Return (x, y) of the center of cell containing provided text 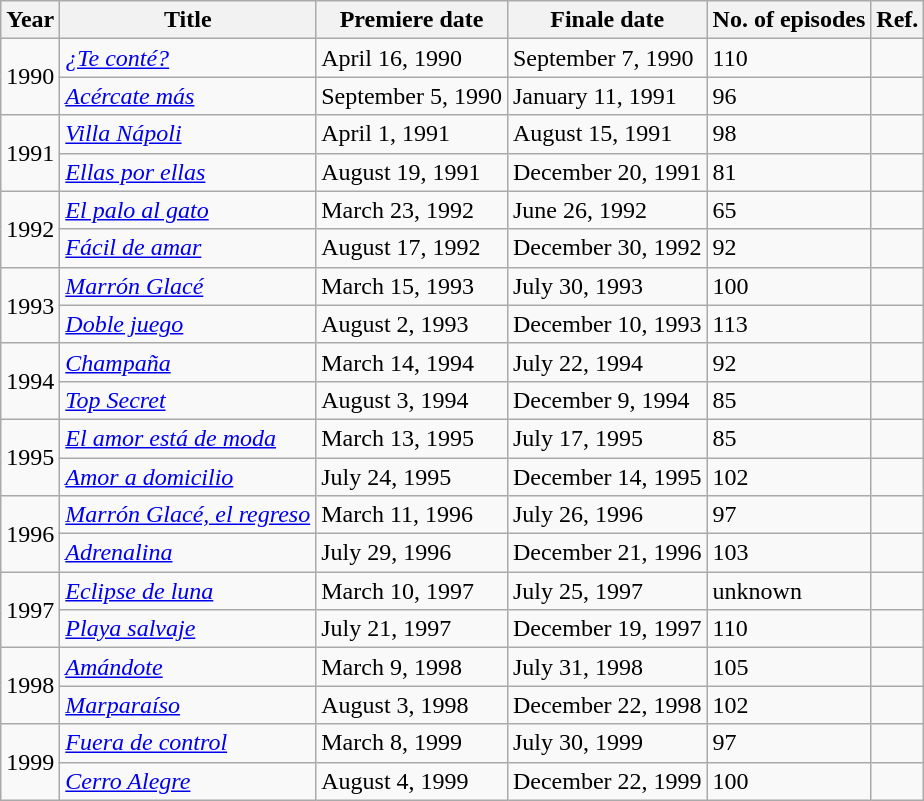
August 4, 1999 (412, 781)
Amándote (188, 667)
Marrón Glacé, el regreso (188, 515)
July 30, 1993 (607, 286)
unknown (789, 591)
Ref. (898, 20)
June 26, 1992 (607, 210)
December 20, 1991 (607, 172)
98 (789, 134)
March 9, 1998 (412, 667)
March 11, 1996 (412, 515)
El amor está de moda (188, 438)
September 5, 1990 (412, 96)
August 3, 1994 (412, 400)
December 14, 1995 (607, 477)
July 26, 1996 (607, 515)
1992 (30, 229)
1993 (30, 305)
No. of episodes (789, 20)
81 (789, 172)
¿Te conté? (188, 58)
113 (789, 324)
March 13, 1995 (412, 438)
April 1, 1991 (412, 134)
1991 (30, 153)
August 17, 1992 (412, 248)
December 21, 1996 (607, 553)
1994 (30, 381)
Playa salvaje (188, 629)
March 10, 1997 (412, 591)
July 24, 1995 (412, 477)
Year (30, 20)
Acércate más (188, 96)
September 7, 1990 (607, 58)
Marparaíso (188, 705)
July 25, 1997 (607, 591)
Villa Nápoli (188, 134)
Premiere date (412, 20)
El palo al gato (188, 210)
96 (789, 96)
March 14, 1994 (412, 362)
December 19, 1997 (607, 629)
Marrón Glacé (188, 286)
1998 (30, 686)
Finale date (607, 20)
65 (789, 210)
Fuera de control (188, 743)
Cerro Alegre (188, 781)
1999 (30, 762)
1990 (30, 77)
August 19, 1991 (412, 172)
April 16, 1990 (412, 58)
Eclipse de luna (188, 591)
August 15, 1991 (607, 134)
July 21, 1997 (412, 629)
Amor a domicilio (188, 477)
1996 (30, 534)
Ellas por ellas (188, 172)
July 22, 1994 (607, 362)
Top Secret (188, 400)
July 30, 1999 (607, 743)
December 9, 1994 (607, 400)
July 31, 1998 (607, 667)
July 29, 1996 (412, 553)
105 (789, 667)
March 15, 1993 (412, 286)
December 10, 1993 (607, 324)
Fácil de amar (188, 248)
1995 (30, 457)
August 2, 1993 (412, 324)
July 17, 1995 (607, 438)
August 3, 1998 (412, 705)
Champaña (188, 362)
1997 (30, 610)
December 30, 1992 (607, 248)
March 8, 1999 (412, 743)
December 22, 1998 (607, 705)
Doble juego (188, 324)
March 23, 1992 (412, 210)
December 22, 1999 (607, 781)
Title (188, 20)
103 (789, 553)
Adrenalina (188, 553)
January 11, 1991 (607, 96)
